For the text-containing cell, return its midpoint in (x, y) coordinate format. 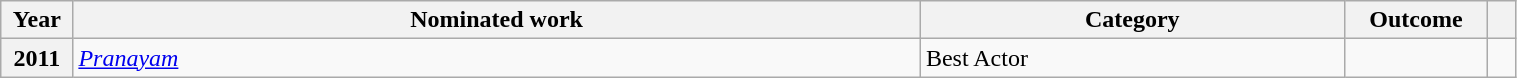
2011 (37, 58)
Outcome (1416, 20)
Year (37, 20)
Pranayam (497, 58)
Nominated work (497, 20)
Category (1132, 20)
Best Actor (1132, 58)
